Return (x, y) of the center of cell containing provided text 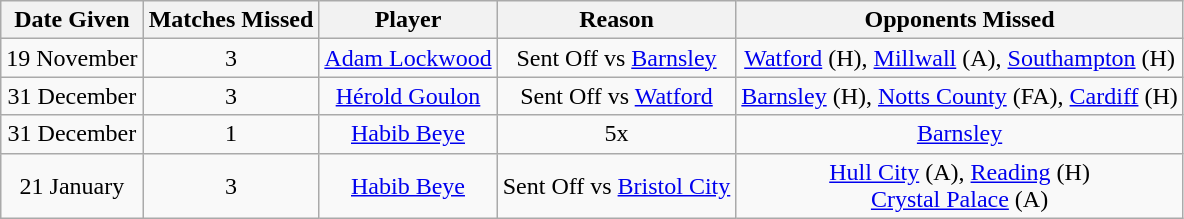
5x (616, 134)
Sent Off vs Barnsley (616, 58)
Opponents Missed (960, 20)
Reason (616, 20)
Adam Lockwood (408, 58)
Matches Missed (231, 20)
21 January (72, 186)
Date Given (72, 20)
Hérold Goulon (408, 96)
Barnsley (H), Notts County (FA), Cardiff (H) (960, 96)
19 November (72, 58)
Sent Off vs Watford (616, 96)
1 (231, 134)
Sent Off vs Bristol City (616, 186)
Hull City (A), Reading (H)Crystal Palace (A) (960, 186)
Player (408, 20)
Barnsley (960, 134)
Watford (H), Millwall (A), Southampton (H) (960, 58)
